Scan for the cell matching the given text and deliver its [X, Y] coordinate at center. 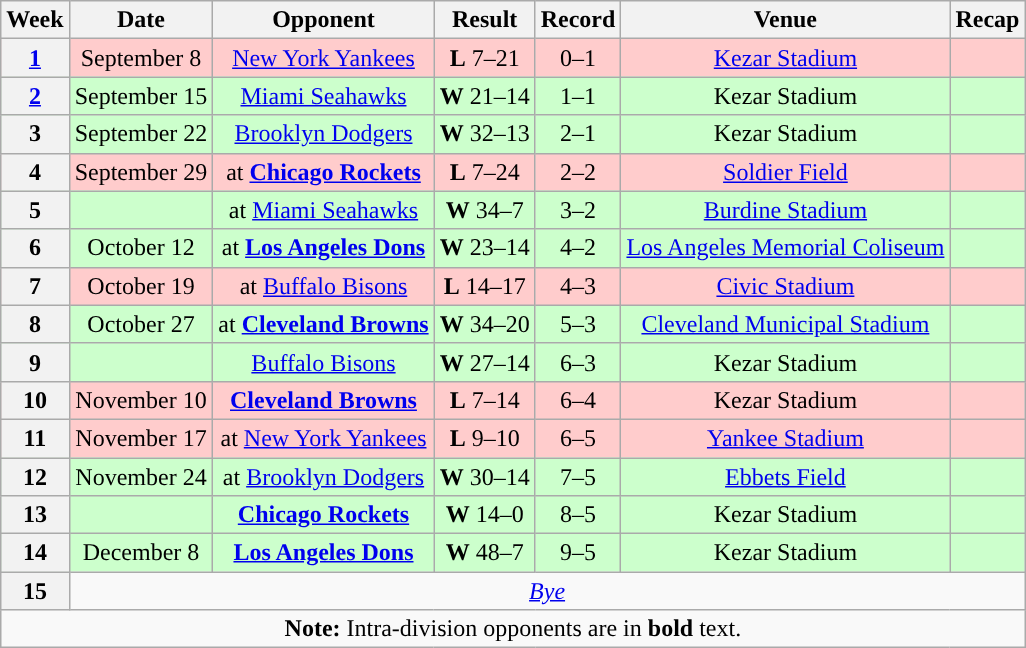
5–3 [578, 324]
3 [35, 134]
7 [35, 286]
September 29 [141, 172]
Los Angeles Dons [324, 553]
November 17 [141, 438]
W 14–0 [484, 515]
September 15 [141, 96]
L 14–17 [484, 286]
W 30–14 [484, 477]
14 [35, 553]
W 34–7 [484, 210]
2 [35, 96]
October 12 [141, 248]
12 [35, 477]
3–2 [578, 210]
W 34–20 [484, 324]
9–5 [578, 553]
11 [35, 438]
Result [484, 20]
9 [35, 362]
W 32–13 [484, 134]
September 22 [141, 134]
15 [35, 591]
Chicago Rockets [324, 515]
7–5 [578, 477]
Bye [547, 591]
6–3 [578, 362]
Buffalo Bisons [324, 362]
1 [35, 58]
at Buffalo Bisons [324, 286]
Record [578, 20]
6–4 [578, 400]
at Los Angeles Dons [324, 248]
Opponent [324, 20]
W 21–14 [484, 96]
6–5 [578, 438]
December 8 [141, 553]
W 48–7 [484, 553]
New York Yankees [324, 58]
W 27–14 [484, 362]
5 [35, 210]
13 [35, 515]
November 10 [141, 400]
at Cleveland Browns [324, 324]
8 [35, 324]
L 9–10 [484, 438]
Soldier Field [786, 172]
4–3 [578, 286]
Note: Intra-division opponents are in bold text. [513, 629]
Los Angeles Memorial Coliseum [786, 248]
Cleveland Municipal Stadium [786, 324]
Cleveland Browns [324, 400]
W 23–14 [484, 248]
6 [35, 248]
10 [35, 400]
L 7–21 [484, 58]
4 [35, 172]
Week [35, 20]
Date [141, 20]
Miami Seahawks [324, 96]
Burdine Stadium [786, 210]
October 27 [141, 324]
October 19 [141, 286]
Ebbets Field [786, 477]
0–1 [578, 58]
2–1 [578, 134]
2–2 [578, 172]
at Miami Seahawks [324, 210]
L 7–14 [484, 400]
Yankee Stadium [786, 438]
Venue [786, 20]
4–2 [578, 248]
1–1 [578, 96]
at Chicago Rockets [324, 172]
Brooklyn Dodgers [324, 134]
L 7–24 [484, 172]
September 8 [141, 58]
8–5 [578, 515]
Civic Stadium [786, 286]
November 24 [141, 477]
at Brooklyn Dodgers [324, 477]
at New York Yankees [324, 438]
Recap [988, 20]
